Pinpoint the cell where the given text exists, returning its (X, Y) midpoint coordinate. 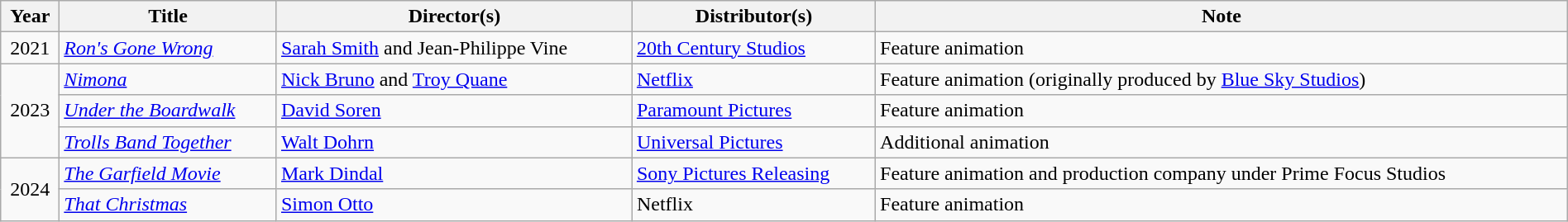
Nick Bruno and Troy Quane (454, 79)
Paramount Pictures (753, 111)
Universal Pictures (753, 142)
Nimona (169, 79)
Mark Dindal (454, 173)
Sony Pictures Releasing (753, 173)
Under the Boardwalk (169, 111)
20th Century Studios (753, 48)
Ron's Gone Wrong (169, 48)
Sarah Smith and Jean-Philippe Vine (454, 48)
Title (169, 17)
Feature animation (originally produced by Blue Sky Studios) (1222, 79)
That Christmas (169, 205)
Year (30, 17)
Additional animation (1222, 142)
Simon Otto (454, 205)
Feature animation and production company under Prime Focus Studios (1222, 173)
Director(s) (454, 17)
Distributor(s) (753, 17)
Trolls Band Together (169, 142)
Walt Dohrn (454, 142)
2023 (30, 111)
2024 (30, 189)
David Soren (454, 111)
Note (1222, 17)
2021 (30, 48)
The Garfield Movie (169, 173)
